For the text-containing cell, return its midpoint in [X, Y] coordinate format. 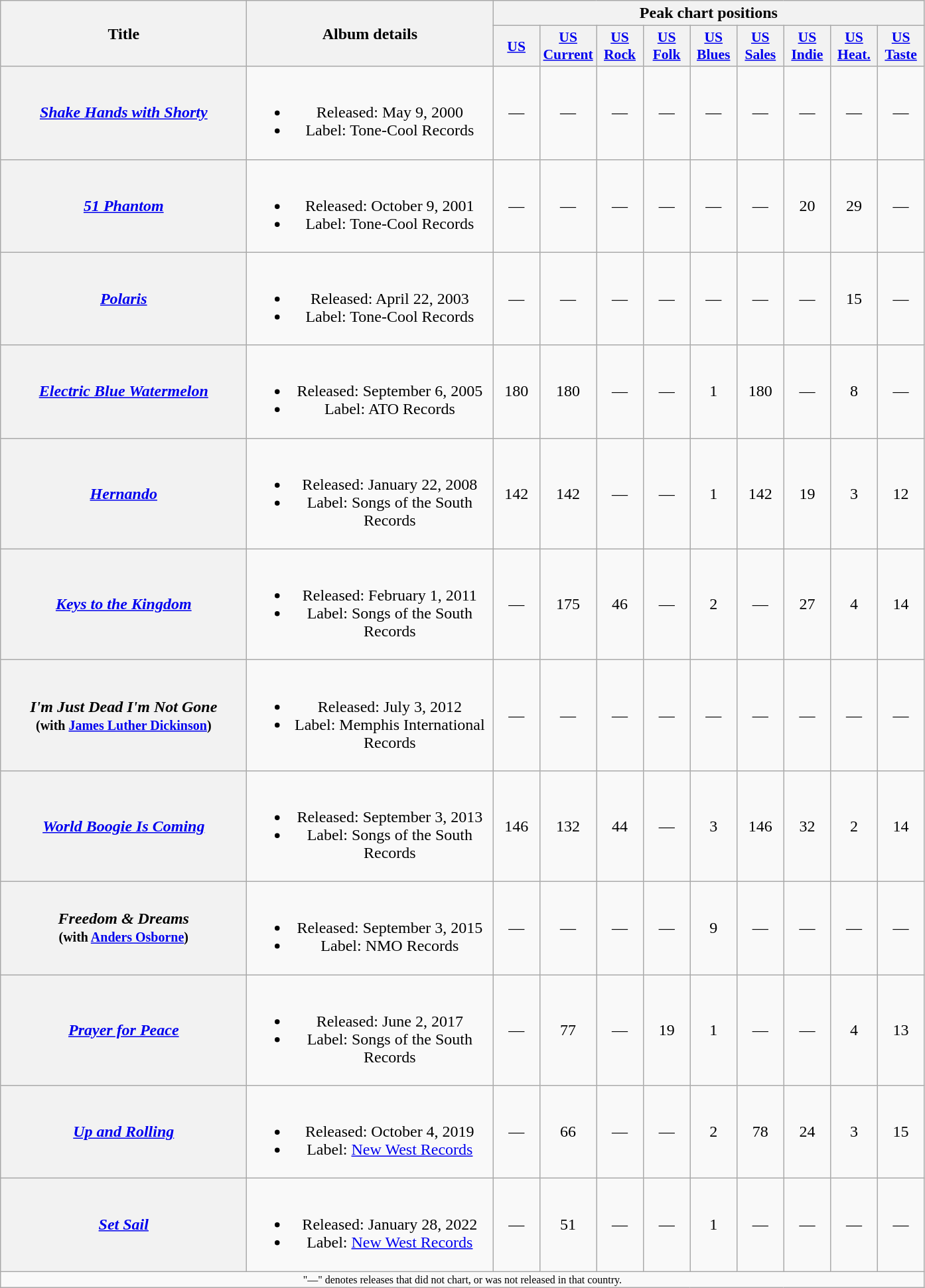
66 [568, 1132]
27 [807, 604]
Title [123, 33]
24 [807, 1132]
Keys to the Kingdom [123, 604]
US Folk [666, 46]
12 [901, 494]
29 [855, 206]
US Blues [714, 46]
US Sales [760, 46]
Freedom & Dreams(with Anders Osborne) [123, 928]
51 [568, 1225]
US Taste [901, 46]
Released: May 9, 2000Label: Tone-Cool Records [370, 113]
Released: February 1, 2011Label: Songs of the South Records [370, 604]
78 [760, 1132]
9 [714, 928]
Released: June 2, 2017Label: Songs of the South Records [370, 1030]
Shake Hands with Shorty [123, 113]
US Current [568, 46]
Released: September 3, 2013Label: Songs of the South Records [370, 825]
Prayer for Peace [123, 1030]
Released: January 22, 2008Label: Songs of the South Records [370, 494]
US [516, 46]
20 [807, 206]
8 [855, 392]
Released: January 28, 2022Label: New West Records [370, 1225]
US Indie [807, 46]
13 [901, 1030]
Released: September 3, 2015Label: NMO Records [370, 928]
Released: September 6, 2005Label: ATO Records [370, 392]
Released: July 3, 2012Label: Memphis International Records [370, 715]
US Heat. [855, 46]
Hernando [123, 494]
Up and Rolling [123, 1132]
46 [620, 604]
Released: October 9, 2001Label: Tone-Cool Records [370, 206]
"—" denotes releases that did not chart, or was not released in that country. [462, 1279]
I'm Just Dead I'm Not Gone(with James Luther Dickinson) [123, 715]
132 [568, 825]
Polaris [123, 299]
77 [568, 1030]
32 [807, 825]
44 [620, 825]
World Boogie Is Coming [123, 825]
Released: April 22, 2003Label: Tone-Cool Records [370, 299]
Album details [370, 33]
Set Sail [123, 1225]
US Rock [620, 46]
Electric Blue Watermelon [123, 392]
175 [568, 604]
51 Phantom [123, 206]
Peak chart positions [709, 13]
Released: October 4, 2019Label: New West Records [370, 1132]
